Detect which cell encompasses the target text, then output its (X, Y) center coordinate. 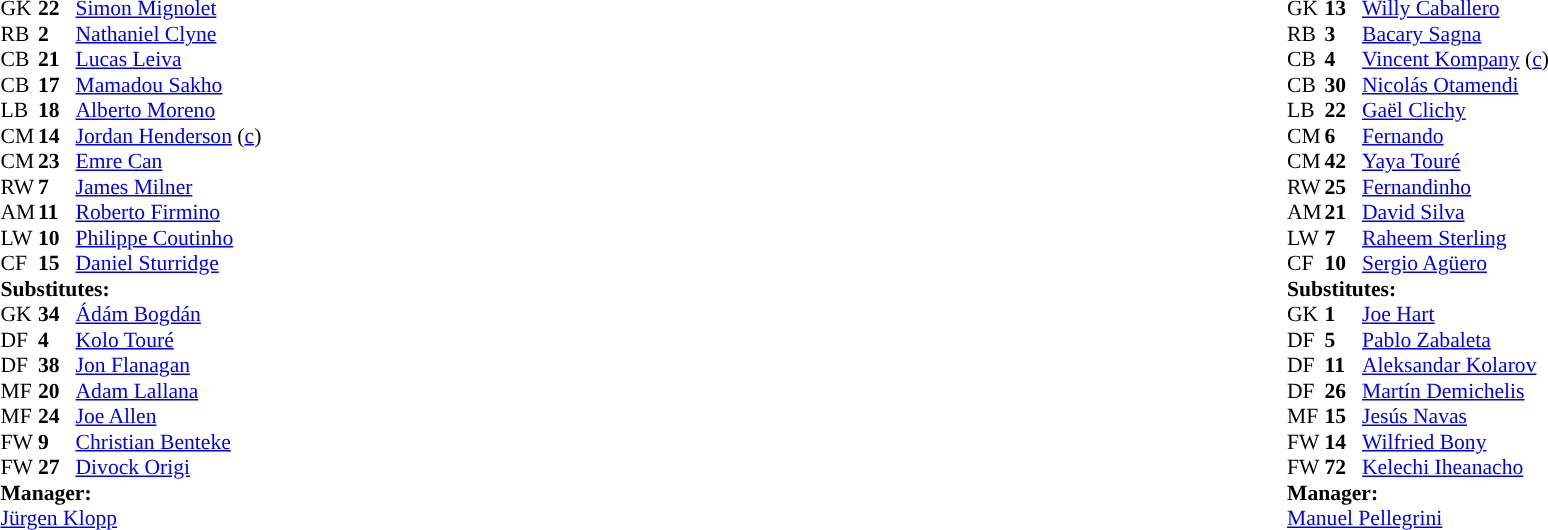
Adam Lallana (169, 391)
9 (57, 442)
Substitutes: (130, 289)
Lucas Leiva (169, 59)
Daniel Sturridge (169, 263)
Kolo Touré (169, 340)
27 (57, 467)
Alberto Moreno (169, 111)
22 (1344, 111)
2 (57, 34)
Divock Origi (169, 467)
23 (57, 161)
Manager: (130, 493)
Emre Can (169, 161)
42 (1344, 161)
Ádám Bogdán (169, 315)
34 (57, 315)
25 (1344, 187)
6 (1344, 136)
Nathaniel Clyne (169, 34)
Mamadou Sakho (169, 85)
Jon Flanagan (169, 365)
3 (1344, 34)
30 (1344, 85)
72 (1344, 467)
James Milner (169, 187)
Joe Allen (169, 417)
Philippe Coutinho (169, 238)
38 (57, 365)
1 (1344, 315)
17 (57, 85)
24 (57, 417)
26 (1344, 391)
Christian Benteke (169, 442)
18 (57, 111)
Roberto Firmino (169, 213)
5 (1344, 340)
20 (57, 391)
Jordan Henderson (c) (169, 136)
